Search for the cell housing the specified text and yield its [X, Y] center coordinate. 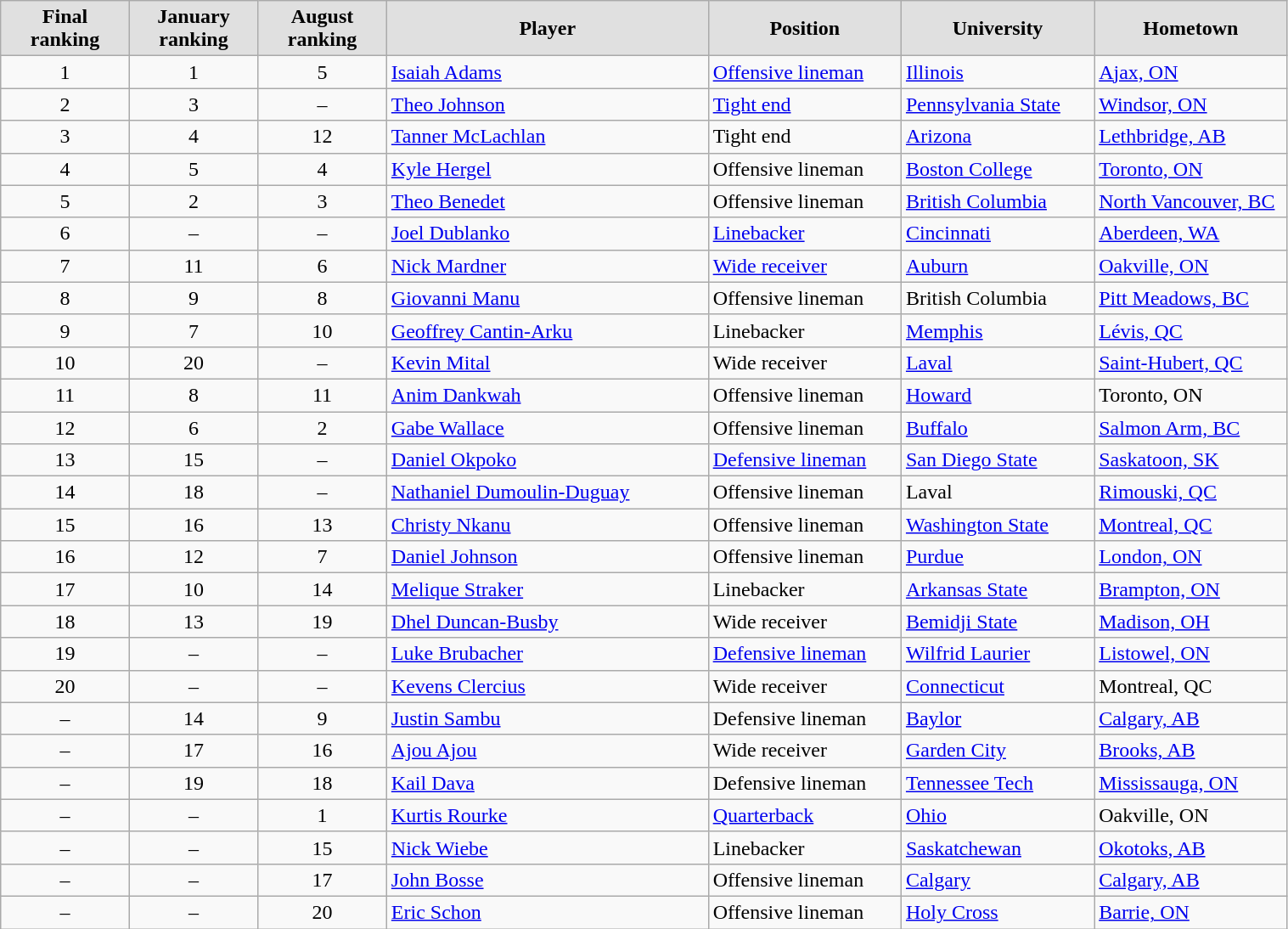
Theo Benedet [547, 201]
Isaiah Adams [547, 72]
Saskatoon, SK [1190, 460]
Dhel Duncan-Busby [547, 622]
Boston College [997, 169]
Theo Johnson [547, 104]
Garden City [997, 751]
Geoffrey Cantin-Arku [547, 330]
Quarterback [805, 815]
Tanner McLachlan [547, 137]
Pitt Meadows, BC [1190, 298]
Tennessee Tech [997, 783]
London, ON [1190, 557]
John Bosse [547, 880]
Washington State [997, 525]
Augustranking [323, 29]
Brooks, AB [1190, 751]
Kyle Hergel [547, 169]
Arizona [997, 137]
Buffalo [997, 427]
Bemidji State [997, 622]
Januaryranking [194, 29]
Auburn [997, 266]
Kevin Mital [547, 363]
Kevens Clercius [547, 686]
University [997, 29]
Howard [997, 395]
Baylor [997, 718]
Ajax, ON [1190, 72]
Pennsylvania State [997, 104]
Wilfrid Laurier [997, 654]
Aberdeen, WA [1190, 234]
Illinois [997, 72]
Luke Brubacher [547, 654]
Cincinnati [997, 234]
Joel Dublanko [547, 234]
Christy Nkanu [547, 525]
Listowel, ON [1190, 654]
Daniel Johnson [547, 557]
Salmon Arm, BC [1190, 427]
Purdue [997, 557]
Saskatchewan [997, 847]
Arkansas State [997, 589]
Gabe Wallace [547, 427]
North Vancouver, BC [1190, 201]
Player [547, 29]
Windsor, ON [1190, 104]
Connecticut [997, 686]
Barrie, ON [1190, 912]
Memphis [997, 330]
Position [805, 29]
Eric Schon [547, 912]
Rimouski, QC [1190, 493]
Lévis, QC [1190, 330]
Saint-Hubert, QC [1190, 363]
Lethbridge, AB [1190, 137]
Kurtis Rourke [547, 815]
Ajou Ajou [547, 751]
Calgary [997, 880]
Kail Dava [547, 783]
Finalranking [65, 29]
Nick Mardner [547, 266]
San Diego State [997, 460]
Anim Dankwah [547, 395]
Justin Sambu [547, 718]
Madison, OH [1190, 622]
Nick Wiebe [547, 847]
Okotoks, AB [1190, 847]
Hometown [1190, 29]
Brampton, ON [1190, 589]
Ohio [997, 815]
Giovanni Manu [547, 298]
Mississauga, ON [1190, 783]
Melique Straker [547, 589]
Daniel Okpoko [547, 460]
Holy Cross [997, 912]
Nathaniel Dumoulin-Duguay [547, 493]
